Return the [X, Y] coordinate for the center point of the cell that contains the specified text.  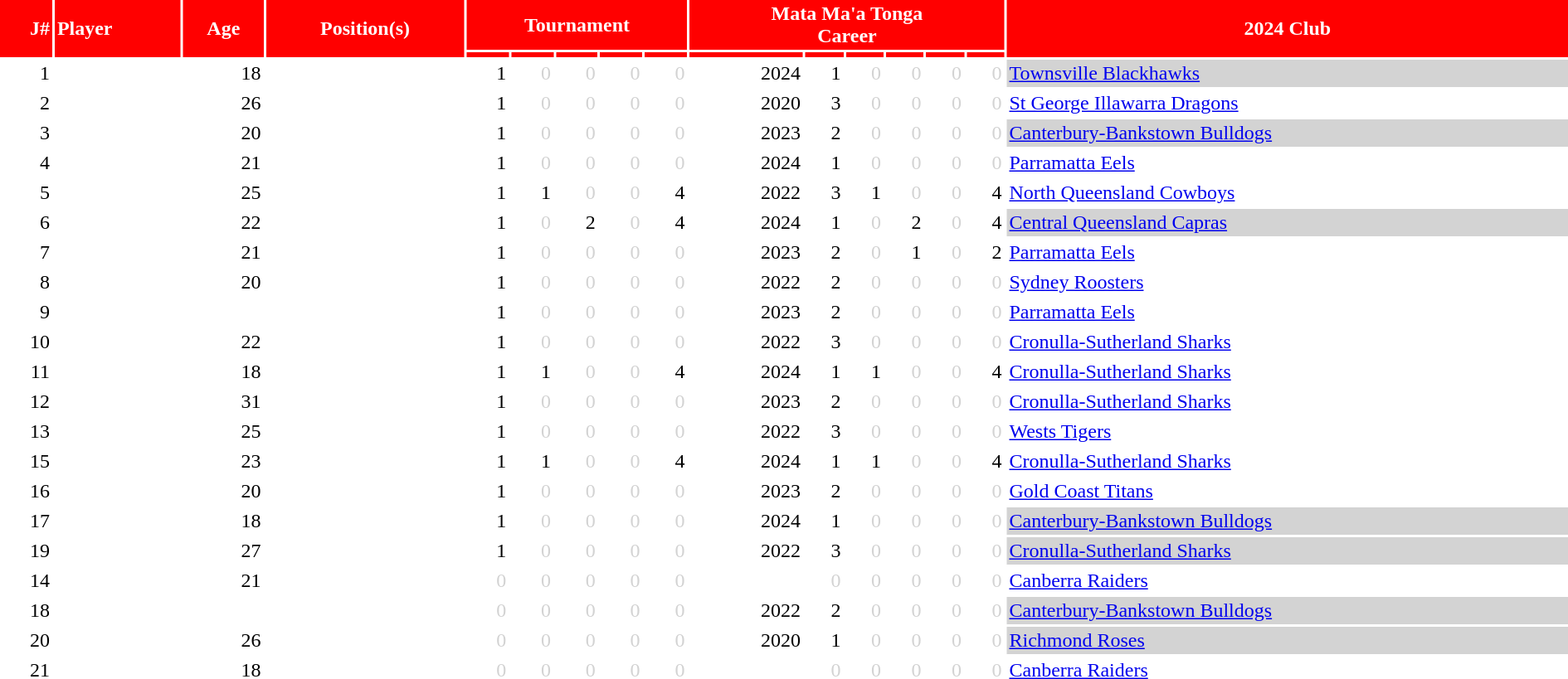
Richmond Roses [1288, 640]
Player [118, 28]
Canberra Raiders [1288, 580]
16 [27, 491]
Age [223, 28]
10 [27, 342]
5 [27, 192]
27 [223, 550]
J# [27, 28]
Tournament [577, 25]
19 [27, 550]
11 [27, 371]
St George Illawarra Dragons [1288, 103]
13 [27, 431]
Sydney Roosters [1288, 282]
31 [223, 401]
Central Queensland Capras [1288, 222]
North Queensland Cowboys [1288, 192]
Mata Ma'a Tonga Career [846, 25]
15 [27, 461]
12 [27, 401]
Position(s) [365, 28]
14 [27, 580]
2024 Club [1288, 28]
8 [27, 282]
7 [27, 252]
9 [27, 312]
23 [223, 461]
6 [27, 222]
Gold Coast Titans [1288, 491]
Townsville Blackhawks [1288, 73]
Wests Tigers [1288, 431]
17 [27, 521]
